Scan for the cell matching the given text and deliver its [x, y] coordinate at center. 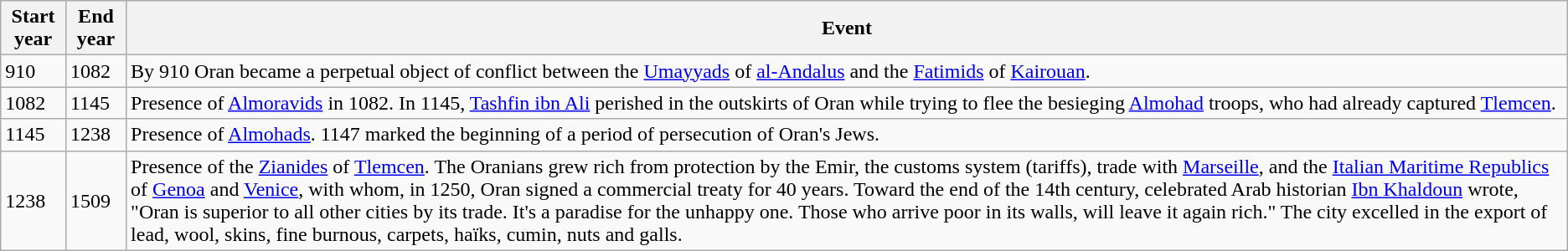
910 [34, 71]
Presence of Almohads. 1147 marked the beginning of a period of persecution of Oran's Jews. [848, 135]
Start year [34, 28]
Event [848, 28]
End year [95, 28]
By 910 Oran became a perpetual object of conflict between the Umayyads of al-Andalus and the Fatimids of Kairouan. [848, 71]
1509 [95, 201]
